Search for the cell housing the specified text and yield its (X, Y) center coordinate. 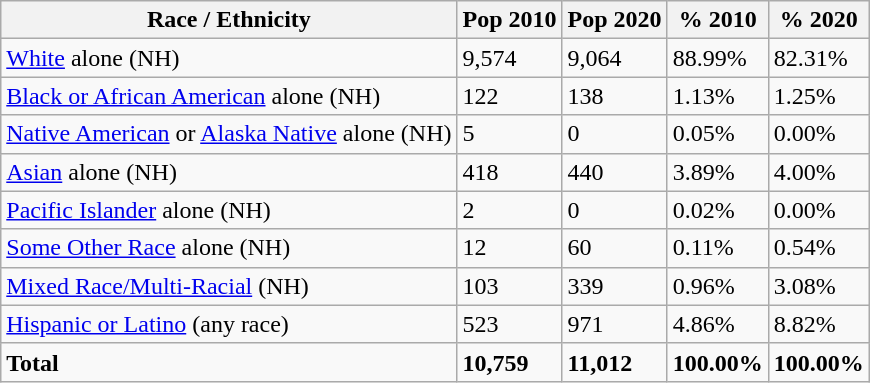
122 (510, 96)
Pop 2020 (614, 20)
440 (614, 172)
Total (229, 362)
3.89% (718, 172)
88.99% (718, 58)
3.08% (818, 286)
% 2020 (818, 20)
0.96% (718, 286)
11,012 (614, 362)
Black or African American alone (NH) (229, 96)
12 (510, 248)
0.02% (718, 210)
Mixed Race/Multi-Racial (NH) (229, 286)
Asian alone (NH) (229, 172)
138 (614, 96)
2 (510, 210)
Some Other Race alone (NH) (229, 248)
8.82% (818, 324)
971 (614, 324)
% 2010 (718, 20)
White alone (NH) (229, 58)
1.13% (718, 96)
0.11% (718, 248)
5 (510, 134)
4.00% (818, 172)
10,759 (510, 362)
0.05% (718, 134)
9,574 (510, 58)
Hispanic or Latino (any race) (229, 324)
Pop 2010 (510, 20)
339 (614, 286)
9,064 (614, 58)
103 (510, 286)
0.54% (818, 248)
523 (510, 324)
418 (510, 172)
Native American or Alaska Native alone (NH) (229, 134)
60 (614, 248)
1.25% (818, 96)
82.31% (818, 58)
Pacific Islander alone (NH) (229, 210)
4.86% (718, 324)
Race / Ethnicity (229, 20)
